Determine the (x, y) coordinate at the center of the cell enclosing the given text.  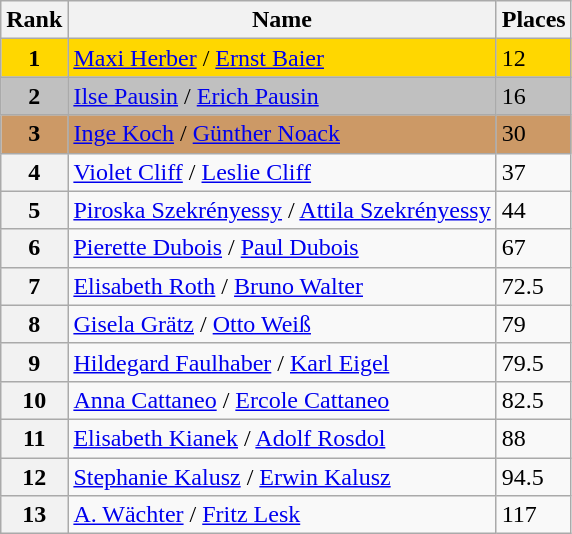
6 (34, 248)
Places (534, 20)
16 (534, 96)
Hildegard Faulhaber / Karl Eigel (282, 362)
4 (34, 172)
Elisabeth Roth / Bruno Walter (282, 286)
11 (34, 438)
Elisabeth Kianek / Adolf Rosdol (282, 438)
Piroska Szekrényessy / Attila Szekrényessy (282, 210)
Name (282, 20)
Stephanie Kalusz / Erwin Kalusz (282, 477)
82.5 (534, 400)
Ilse Pausin / Erich Pausin (282, 96)
Pierette Dubois / Paul Dubois (282, 248)
37 (534, 172)
117 (534, 515)
67 (534, 248)
Inge Koch / Günther Noack (282, 134)
44 (534, 210)
79 (534, 324)
13 (34, 515)
94.5 (534, 477)
30 (534, 134)
10 (34, 400)
5 (34, 210)
72.5 (534, 286)
1 (34, 58)
8 (34, 324)
3 (34, 134)
Violet Cliff / Leslie Cliff (282, 172)
A. Wächter / Fritz Lesk (282, 515)
Maxi Herber / Ernst Baier (282, 58)
2 (34, 96)
7 (34, 286)
Gisela Grätz / Otto Weiß (282, 324)
Anna Cattaneo / Ercole Cattaneo (282, 400)
88 (534, 438)
Rank (34, 20)
9 (34, 362)
79.5 (534, 362)
